Extract the (X, Y) coordinate from the center of the cell holding the provided text.  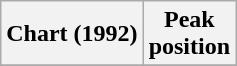
Chart (1992) (72, 34)
Peakposition (189, 34)
